Find where the given text appears and provide that cell's center as (X, Y) coordinate. 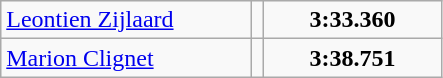
Leontien Zijlaard (126, 20)
3:33.360 (352, 20)
3:38.751 (352, 58)
Marion Clignet (126, 58)
